From the cell containing the given text, extract its center point as (X, Y) coordinate. 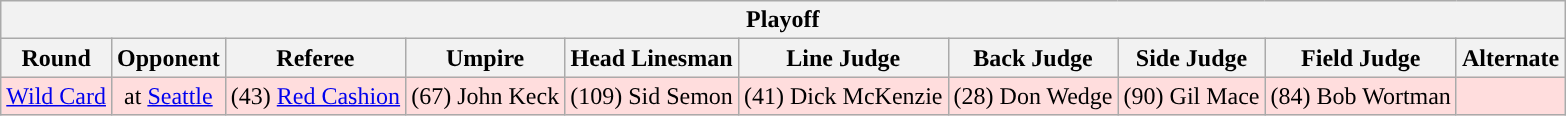
(41) Dick McKenzie (843, 96)
Umpire (486, 58)
(90) Gil Mace (1192, 96)
Side Judge (1192, 58)
Referee (315, 58)
Round (56, 58)
Playoff (783, 20)
Alternate (1510, 58)
(67) John Keck (486, 96)
Field Judge (1360, 58)
at Seattle (168, 96)
Line Judge (843, 58)
Head Linesman (652, 58)
Opponent (168, 58)
(109) Sid Semon (652, 96)
(28) Don Wedge (1033, 96)
Back Judge (1033, 58)
(43) Red Cashion (315, 96)
Wild Card (56, 96)
(84) Bob Wortman (1360, 96)
